Find where the given text appears and provide that cell's center as (X, Y) coordinate. 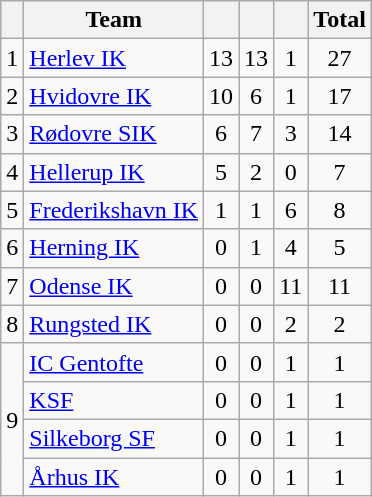
9 (12, 419)
Hvidovre IK (114, 96)
Rødovre SIK (114, 134)
IC Gentofte (114, 362)
14 (340, 134)
Odense IK (114, 286)
Herlev IK (114, 58)
Silkeborg SF (114, 438)
17 (340, 96)
10 (222, 96)
Århus IK (114, 477)
KSF (114, 400)
Hellerup IK (114, 172)
27 (340, 58)
Total (340, 20)
Frederikshavn IK (114, 210)
Team (114, 20)
Herning IK (114, 248)
Rungsted IK (114, 324)
